Search for the cell housing the specified text and yield its [X, Y] center coordinate. 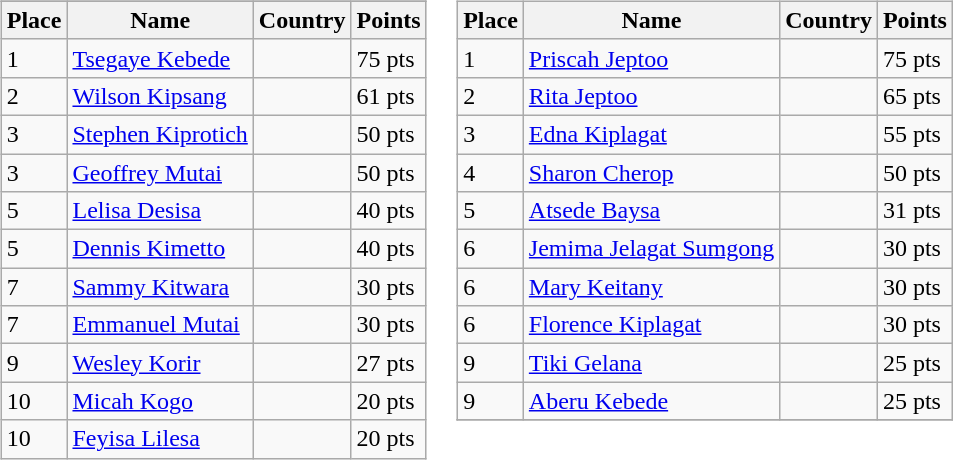
Sammy Kitwara [160, 287]
Emmanuel Mutai [160, 325]
Florence Kiplagat [651, 325]
Atsede Baysa [651, 211]
Mary Keitany [651, 287]
Rita Jeptoo [651, 96]
61 pts [388, 96]
Priscah Jeptoo [651, 58]
Edna Kiplagat [651, 134]
Tiki Gelana [651, 363]
55 pts [914, 134]
Wilson Kipsang [160, 96]
Lelisa Desisa [160, 211]
Stephen Kiprotich [160, 134]
Aberu Kebede [651, 401]
27 pts [388, 363]
Tsegaye Kebede [160, 58]
Sharon Cherop [651, 173]
Jemima Jelagat Sumgong [651, 249]
Wesley Korir [160, 363]
4 [491, 173]
Micah Kogo [160, 401]
Feyisa Lilesa [160, 439]
Geoffrey Mutai [160, 173]
65 pts [914, 96]
Dennis Kimetto [160, 249]
31 pts [914, 211]
